From the cell containing the given text, extract its center point as [x, y] coordinate. 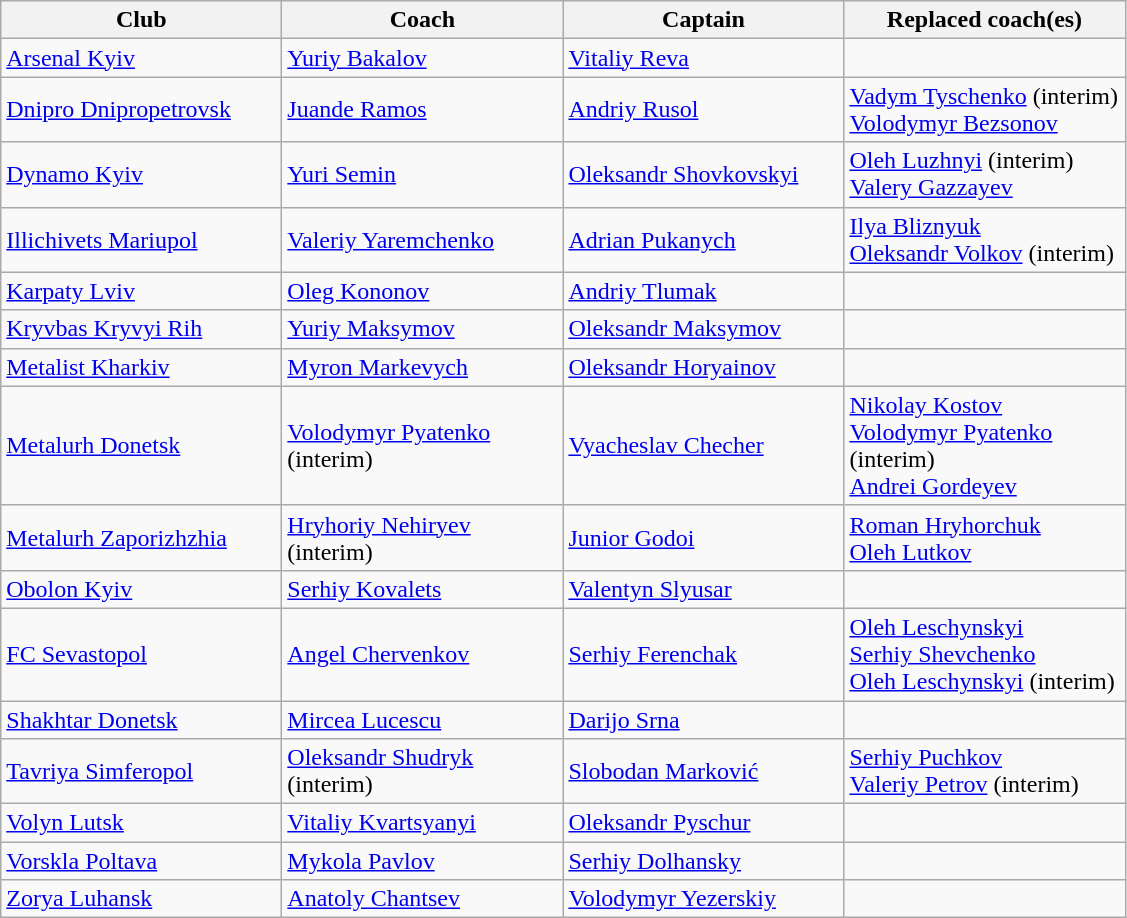
Ilya Bliznyuk Oleksandr Volkov (interim) [984, 240]
Yuri Semin [422, 174]
Oleksandr Shovkovskyi [704, 174]
Valeriy Yaremchenko [422, 240]
Oleh Leschynskyi Serhiy Shevchenko Oleh Leschynskyi (interim) [984, 654]
Volodymyr Pyatenko (interim) [422, 446]
Kryvbas Kryvyi Rih [142, 329]
Coach [422, 20]
Andriy Rusol [704, 110]
Dynamo Kyiv [142, 174]
Vorskla Poltava [142, 861]
Darijo Srna [704, 719]
Angel Chervenkov [422, 654]
Oleksandr Horyainov [704, 367]
Karpaty Lviv [142, 291]
Serhiy Puchkov Valeriy Petrov (interim) [984, 772]
Club [142, 20]
Vitaliy Kvartsyanyi [422, 823]
Mykola Pavlov [422, 861]
Oleksandr Maksymov [704, 329]
Oleksandr Pyschur [704, 823]
Yuriy Bakalov [422, 58]
Vadym Tyschenko (interim) Volodymyr Bezsonov [984, 110]
Yuriy Maksymov [422, 329]
Valentyn Slyusar [704, 589]
Adrian Pukanych [704, 240]
Obolon Kyiv [142, 589]
Myron Markevych [422, 367]
Arsenal Kyiv [142, 58]
Zorya Luhansk [142, 899]
Dnipro Dnipropetrovsk [142, 110]
Anatoly Chantsev [422, 899]
Illichivets Mariupol [142, 240]
Serhiy Dolhansky [704, 861]
Junior Godoi [704, 538]
Shakhtar Donetsk [142, 719]
Mircea Lucescu [422, 719]
Vitaliy Reva [704, 58]
Oleh Luzhnyi (interim) Valery Gazzayev [984, 174]
Metalurh Donetsk [142, 446]
Slobodan Marković [704, 772]
FC Sevastopol [142, 654]
Oleg Kononov [422, 291]
Vyacheslav Checher [704, 446]
Volyn Lutsk [142, 823]
Juande Ramos [422, 110]
Volodymyr Yezerskiy [704, 899]
Captain [704, 20]
Nikolay Kostov Volodymyr Pyatenko (interim) Andrei Gordeyev [984, 446]
Metalist Kharkiv [142, 367]
Oleksandr Shudryk (interim) [422, 772]
Metalurh Zaporizhzhia [142, 538]
Tavriya Simferopol [142, 772]
Andriy Tlumak [704, 291]
Replaced coach(es) [984, 20]
Serhiy Kovalets [422, 589]
Serhiy Ferenchak [704, 654]
Hryhoriy Nehiryev (interim) [422, 538]
Roman Hryhorchuk Oleh Lutkov [984, 538]
